Return (X, Y) of the center of cell containing provided text 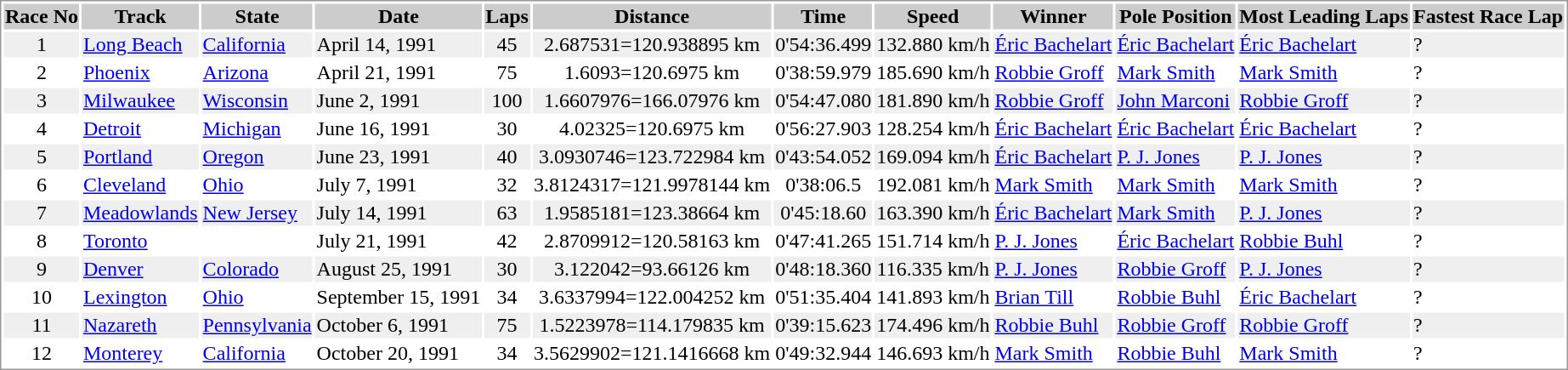
4 (41, 128)
174.496 km/h (933, 326)
132.880 km/h (933, 45)
3.6337994=122.004252 km (651, 297)
Nazareth (140, 326)
June 16, 1991 (399, 128)
September 15, 1991 (399, 297)
3 (41, 101)
3.122042=93.66126 km (651, 270)
10 (41, 297)
3.5629902=121.1416668 km (651, 353)
192.081 km/h (933, 185)
141.893 km/h (933, 297)
October 6, 1991 (399, 326)
40 (507, 157)
2.8709912=120.58163 km (651, 241)
Milwaukee (140, 101)
3.0930746=123.722984 km (651, 157)
State (257, 16)
Arizona (257, 72)
Cleveland (140, 185)
100 (507, 101)
Track (140, 16)
0'48:18.360 (824, 270)
0'45:18.60 (824, 213)
July 7, 1991 (399, 185)
Denver (140, 270)
Monterey (140, 353)
Wisconsin (257, 101)
Colorado (257, 270)
1 (41, 45)
169.094 km/h (933, 157)
9 (41, 270)
1.5223978=114.179835 km (651, 326)
2 (41, 72)
New Jersey (257, 213)
Race No (41, 16)
63 (507, 213)
1.6093=120.6975 km (651, 72)
Long Beach (140, 45)
6 (41, 185)
Distance (651, 16)
42 (507, 241)
April 21, 1991 (399, 72)
4.02325=120.6975 km (651, 128)
151.714 km/h (933, 241)
Date (399, 16)
June 2, 1991 (399, 101)
July 21, 1991 (399, 241)
Speed (933, 16)
7 (41, 213)
128.254 km/h (933, 128)
0'54:47.080 (824, 101)
0'56:27.903 (824, 128)
1.9585181=123.38664 km (651, 213)
August 25, 1991 (399, 270)
Portland (140, 157)
163.390 km/h (933, 213)
0'54:36.499 (824, 45)
Laps (507, 16)
2.687531=120.938895 km (651, 45)
0'43:54.052 (824, 157)
8 (41, 241)
0'38:59.979 (824, 72)
Meadowlands (140, 213)
Toronto (140, 241)
Brian Till (1054, 297)
Michigan (257, 128)
116.335 km/h (933, 270)
Most Leading Laps (1324, 16)
12 (41, 353)
Pennsylvania (257, 326)
April 14, 1991 (399, 45)
July 14, 1991 (399, 213)
11 (41, 326)
Fastest Race Lap (1489, 16)
0'38:06.5 (824, 185)
0'49:32.944 (824, 353)
45 (507, 45)
0'51:35.404 (824, 297)
Phoenix (140, 72)
146.693 km/h (933, 353)
5 (41, 157)
Pole Position (1176, 16)
Lexington (140, 297)
Oregon (257, 157)
0'39:15.623 (824, 326)
181.890 km/h (933, 101)
John Marconi (1176, 101)
Detroit (140, 128)
1.6607976=166.07976 km (651, 101)
32 (507, 185)
October 20, 1991 (399, 353)
185.690 km/h (933, 72)
Winner (1054, 16)
June 23, 1991 (399, 157)
3.8124317=121.9978144 km (651, 185)
Time (824, 16)
0'47:41.265 (824, 241)
